Return [X, Y] of the center of cell containing provided text 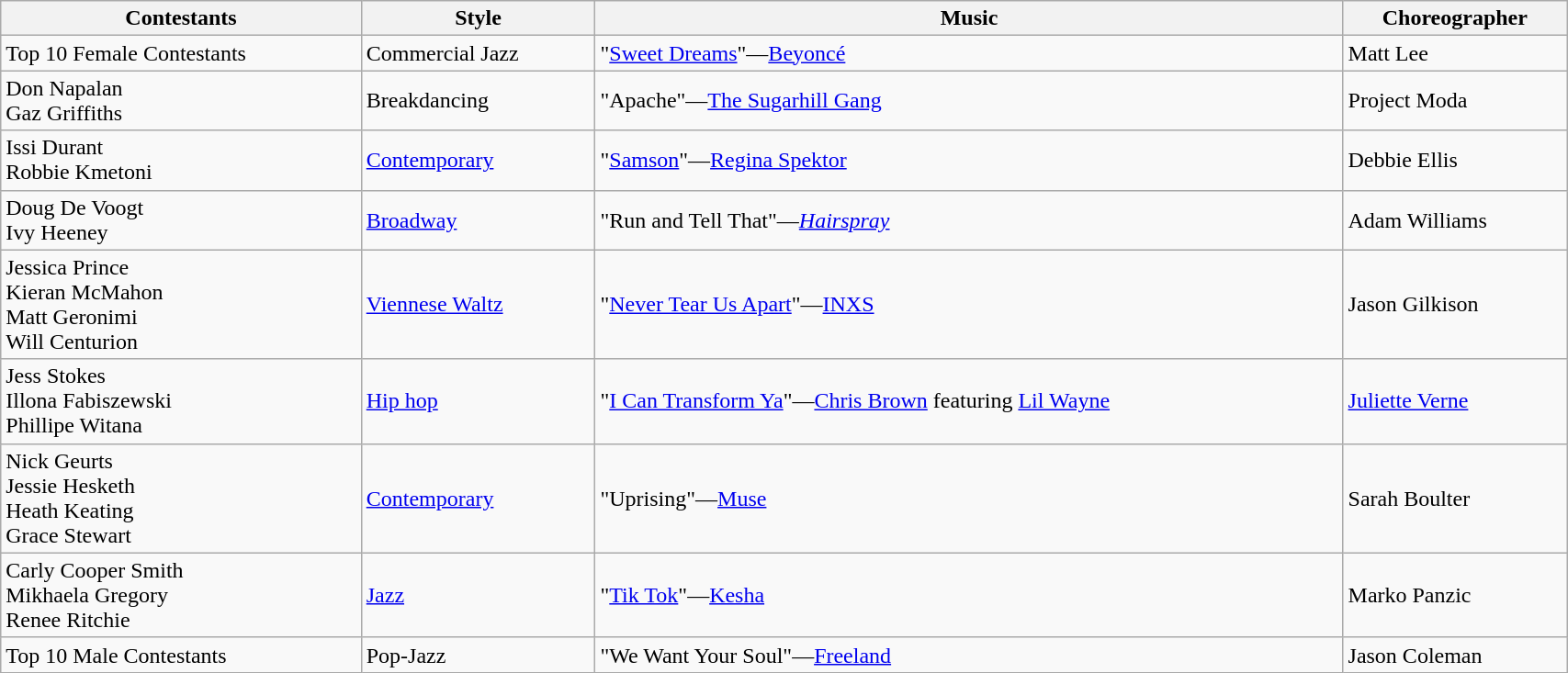
Viennese Waltz [478, 305]
Contestants [181, 18]
"We Want Your Soul"—Freeland [969, 655]
"Apache"—The Sugarhill Gang [969, 101]
"Never Tear Us Apart"—INXS [969, 305]
Juliette Verne [1455, 401]
"I Can Transform Ya"—Chris Brown featuring Lil Wayne [969, 401]
Jessica Prince Kieran McMahon Matt Geronimi Will Centurion [181, 305]
Jason Gilkison [1455, 305]
Sarah Boulter [1455, 498]
Issi Durant Robbie Kmetoni [181, 160]
Pop-Jazz [478, 655]
Music [969, 18]
Hip hop [478, 401]
"Sweet Dreams"—Beyoncé [969, 53]
Marko Panzic [1455, 595]
"Tik Tok"—Kesha [969, 595]
Commercial Jazz [478, 53]
Jason Coleman [1455, 655]
Top 10 Male Contestants [181, 655]
Jess Stokes Illona Fabiszewski Phillipe Witana [181, 401]
Jazz [478, 595]
Carly Cooper Smith Mikhaela Gregory Renee Ritchie [181, 595]
Top 10 Female Contestants [181, 53]
Matt Lee [1455, 53]
Doug De Voogt Ivy Heeney [181, 220]
Breakdancing [478, 101]
"Samson"—Regina Spektor [969, 160]
"Run and Tell That"—Hairspray [969, 220]
Adam Williams [1455, 220]
Debbie Ellis [1455, 160]
Broadway [478, 220]
Choreographer [1455, 18]
Nick Geurts Jessie Hesketh Heath Keating Grace Stewart [181, 498]
"Uprising"—Muse [969, 498]
Don Napalan Gaz Griffiths [181, 101]
Project Moda [1455, 101]
Style [478, 18]
